Extract the [x, y] coordinate from the center of the cell holding the provided text.  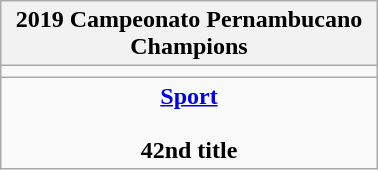
2019 Campeonato Pernambucano Champions [189, 34]
Sport42nd title [189, 123]
